Return the (x, y) coordinate for the center point of the cell that contains the specified text.  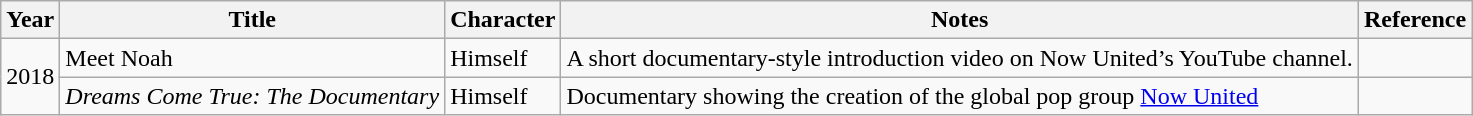
Meet Noah (252, 58)
Dreams Come True: The Documentary (252, 96)
Reference (1414, 20)
2018 (30, 77)
Title (252, 20)
Documentary showing the creation of the global pop group Now United (960, 96)
A short documentary-style introduction video on Now United’s YouTube channel. (960, 58)
Character (503, 20)
Year (30, 20)
Notes (960, 20)
